Output the [X, Y] coordinate of the center of the cell containing the given text.  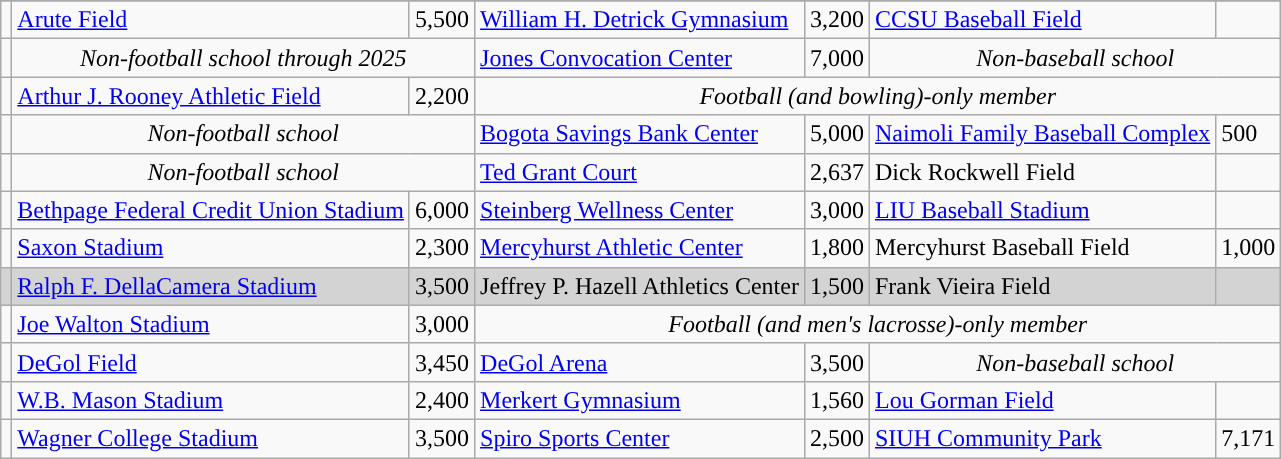
Frank Vieira Field [1042, 286]
2,637 [836, 172]
7,000 [836, 58]
Spiro Sports Center [640, 438]
CCSU Baseball Field [1042, 20]
2,300 [442, 248]
Dick Rockwell Field [1042, 172]
Arthur J. Rooney Athletic Field [211, 96]
Ted Grant Court [640, 172]
1,800 [836, 248]
William H. Detrick Gymnasium [640, 20]
W.B. Mason Stadium [211, 400]
Football (and men's lacrosse)-only member [878, 324]
DeGol Field [211, 362]
Arute Field [211, 20]
2,500 [836, 438]
Mercyhurst Baseball Field [1042, 248]
2,400 [442, 400]
Steinberg Wellness Center [640, 210]
Bethpage Federal Credit Union Stadium [211, 210]
LIU Baseball Stadium [1042, 210]
6,000 [442, 210]
Joe Walton Stadium [211, 324]
Jeffrey P. Hazell Athletics Center [640, 286]
500 [1248, 134]
3,450 [442, 362]
1,560 [836, 400]
Mercyhurst Athletic Center [640, 248]
2,200 [442, 96]
Saxon Stadium [211, 248]
Football (and bowling)-only member [878, 96]
Naimoli Family Baseball Complex [1042, 134]
Jones Convocation Center [640, 58]
Bogota Savings Bank Center [640, 134]
3,200 [836, 20]
5,000 [836, 134]
1,500 [836, 286]
Merkert Gymnasium [640, 400]
7,171 [1248, 438]
1,000 [1248, 248]
Lou Gorman Field [1042, 400]
Ralph F. DellaCamera Stadium [211, 286]
Wagner College Stadium [211, 438]
Non-football school through 2025 [244, 58]
DeGol Arena [640, 362]
5,500 [442, 20]
SIUH Community Park [1042, 438]
